Output the (x, y) coordinate of the center of the cell containing the given text.  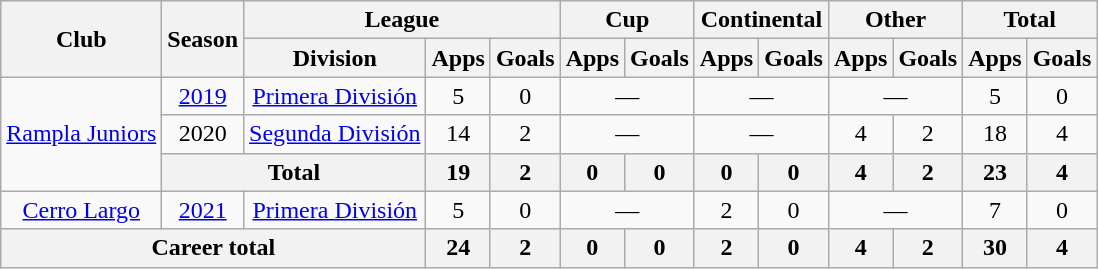
Division (335, 58)
2019 (203, 96)
Segunda División (335, 134)
18 (995, 134)
14 (458, 134)
2021 (203, 210)
23 (995, 172)
24 (458, 248)
Cerro Largo (82, 210)
League (402, 20)
Continental (761, 20)
Cup (627, 20)
2020 (203, 134)
Season (203, 39)
Rampla Juniors (82, 134)
30 (995, 248)
19 (458, 172)
Other (895, 20)
Club (82, 39)
Career total (214, 248)
7 (995, 210)
